Find where the given text appears and provide that cell's center as (x, y) coordinate. 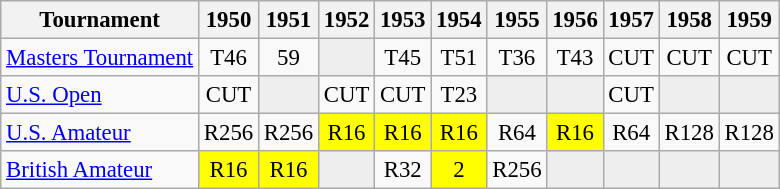
1958 (689, 20)
T51 (459, 58)
U.S. Amateur (100, 133)
1950 (229, 20)
2 (459, 170)
Tournament (100, 20)
1957 (631, 20)
T46 (229, 58)
59 (288, 58)
T45 (403, 58)
1951 (288, 20)
1953 (403, 20)
Masters Tournament (100, 58)
British Amateur (100, 170)
1952 (346, 20)
1956 (575, 20)
T36 (517, 58)
1959 (749, 20)
R32 (403, 170)
1955 (517, 20)
1954 (459, 20)
T43 (575, 58)
U.S. Open (100, 95)
T23 (459, 95)
